Provide the [X, Y] coordinate of the cell's center where the given text is located.  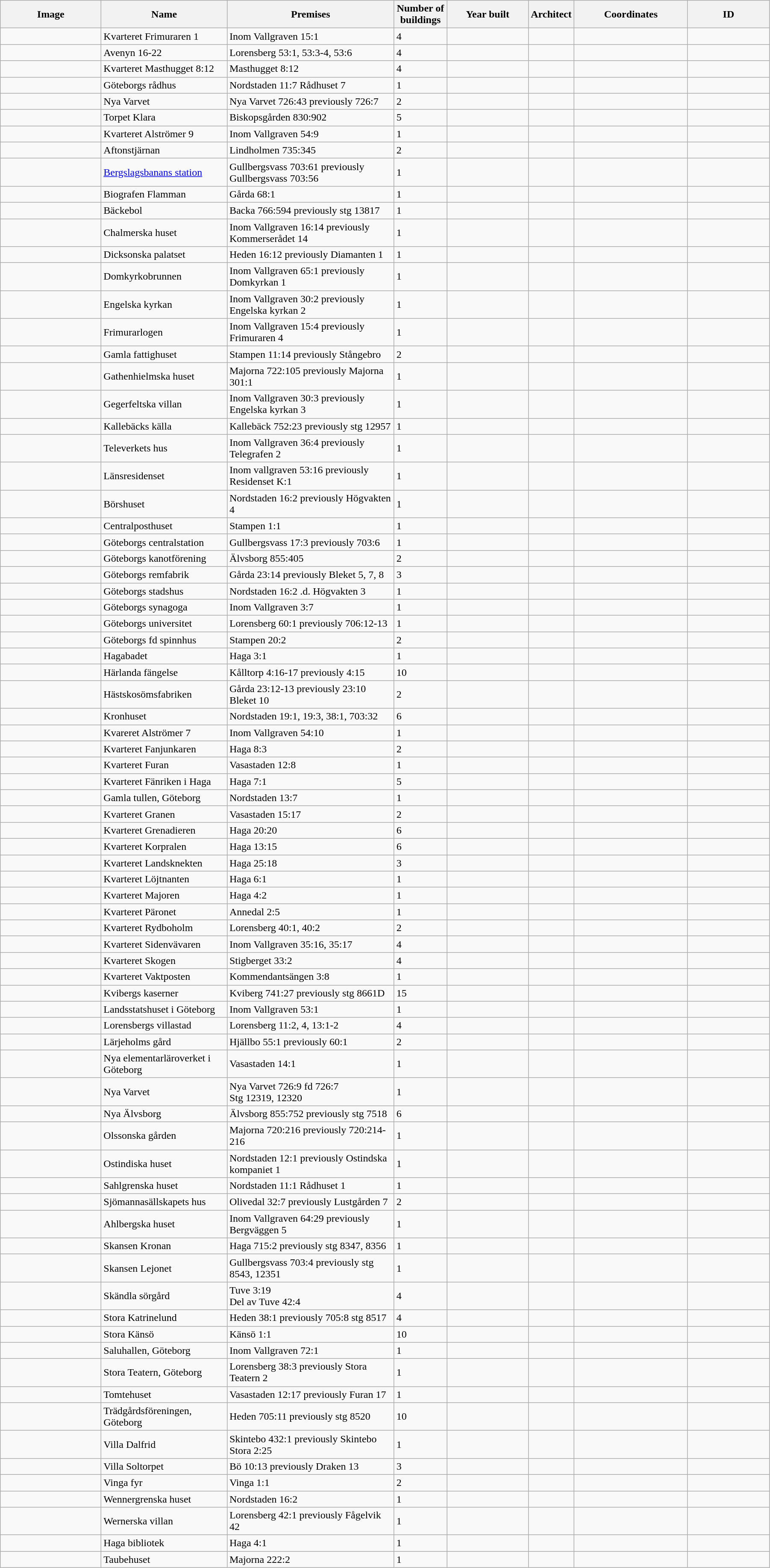
Biskopsgården 830:902 [310, 118]
Kvarteret Furan [164, 765]
Bergslagsbanans station [164, 172]
Trädgårdsföreningen, Göteborg [164, 1417]
Stora Känsö [164, 1334]
Inom Vallgraven 30:2 previously Engelska kyrkan 2 [310, 304]
Bö 10:13 previously Draken 13 [310, 1466]
Gullbergsvass 703:61 previously Gullbergsvass 703:56 [310, 172]
Nordstaden 11:7 Rådhuset 7 [310, 85]
Stora Katrinelund [164, 1318]
Skansen Lejonet [164, 1268]
Sahlgrenska huset [164, 1186]
Olssonska gården [164, 1135]
Stampen 11:14 previously Stångebro [310, 354]
Haga bibliotek [164, 1543]
Vasastaden 12:8 [310, 765]
Inom Vallgraven 53:1 [310, 1009]
Gårda 23:12-13 previously 23:10Bleket 10 [310, 694]
Göteborgs universitet [164, 624]
Kvarteret Rydboholm [164, 928]
Torpet Klara [164, 118]
Kvarteret Landsknekten [164, 863]
Saluhallen, Göteborg [164, 1350]
Kvarteret Vaktposten [164, 977]
Vasastaden 12:17 previously Furan 17 [310, 1394]
Nya elementarläroverket i Göteborg [164, 1064]
Heden 16:12 previously Diamanten 1 [310, 255]
Backa 766:594 previously stg 13817 [310, 210]
Inom vallgraven 53:16 previously Residenset K:1 [310, 476]
Gamla tullen, Göteborg [164, 798]
Inom Vallgraven 35:16, 35:17 [310, 944]
Masthugget 8:12 [310, 69]
Inom Vallgraven 15:1 [310, 36]
Kvarteret Fanjunkaren [164, 749]
Haga 6:1 [310, 879]
Lärjeholms gård [164, 1042]
Stampen 1:1 [310, 526]
Göteborgs kanotförening [164, 558]
Aftonstjärnan [164, 150]
Haga 13:15 [310, 846]
Haga 3:1 [310, 656]
Kallebäck 752:23 previously stg 12957 [310, 426]
Kronhuset [164, 716]
Kålltorp 4:16-17 previously 4:15 [310, 672]
Härlanda fängelse [164, 672]
Engelska kyrkan [164, 304]
Taubehuset [164, 1559]
Stampen 20:2 [310, 640]
Kvarteret Skogen [164, 961]
Kommendantsängen 3:8 [310, 977]
Kallebäcks källa [164, 426]
15 [420, 993]
Frimurarlogen [164, 333]
Kvarteret Fänriken i Haga [164, 781]
Olivedal 32:7 previously Lustgården 7 [310, 1202]
Inom Vallgraven 64:29 previously Bergväggen 5 [310, 1224]
Lorensberg 38:3 previously Stora Teatern 2 [310, 1372]
Majorna 722:105 previously Majorna 301:1 [310, 376]
Televerkets hus [164, 448]
Haga 4:2 [310, 896]
Älvsborg 855:405 [310, 558]
Domkyrkobrunnen [164, 277]
Hjällbo 55:1 previously 60:1 [310, 1042]
Inom Vallgraven 65:1 previously Domkyrkan 1 [310, 277]
Premises [310, 15]
Kvarteret Päronet [164, 912]
Gullbergsvass 703:4 previously stg 8543, 12351 [310, 1268]
Gårda 23:14 previously Bleket 5, 7, 8 [310, 575]
Heden 38:1 previously 705:8 stg 8517 [310, 1318]
Göteborgs remfabrik [164, 575]
Haga 4:1 [310, 1543]
Länsresidenset [164, 476]
Centralposthuset [164, 526]
Avenyn 16-22 [164, 53]
Haga 7:1 [310, 781]
Number ofbuildings [420, 15]
Tomtehuset [164, 1394]
Ahlbergska huset [164, 1224]
Lorensberg 60:1 previously 706:12-13 [310, 624]
Hagabadet [164, 656]
Känsö 1:1 [310, 1334]
Villa Soltorpet [164, 1466]
Tuve 3:19Del av Tuve 42:4 [310, 1296]
Lorensberg 53:1, 53:3-4, 53:6 [310, 53]
Kviberg 741:27 previously stg 8661D [310, 993]
Vasastaden 14:1 [310, 1064]
Vasastaden 15:17 [310, 814]
Kvarteret Korpralen [164, 846]
Dicksonska palatset [164, 255]
Nya Älvsborg [164, 1114]
Annedal 2:5 [310, 912]
Skansen Kronan [164, 1246]
Year built [488, 15]
Nordstaden 16:2 previously Högvakten 4 [310, 504]
Gårda 68:1 [310, 194]
Haga 715:2 previously stg 8347, 8356 [310, 1246]
Stigberget 33:2 [310, 961]
Coordinates [631, 15]
Architect [551, 15]
Lorensberg 11:2, 4, 13:1-2 [310, 1026]
Inom Vallgraven 16:14 previously Kommerserådet 14 [310, 233]
Haga 25:18 [310, 863]
Nya Varvet 726:43 previously 726:7 [310, 101]
Vinga fyr [164, 1483]
Gathenhielmska huset [164, 376]
Majorna 720:216 previously 720:214-216 [310, 1135]
Gamla fattighuset [164, 354]
Kvarteret Alströmer 9 [164, 134]
Image [51, 15]
Ostindiska huset [164, 1164]
Name [164, 15]
Lindholmen 735:345 [310, 150]
Biografen Flamman [164, 194]
Skintebo 432:1 previously Skintebo Stora 2:25 [310, 1444]
Inom Vallgraven 3:7 [310, 607]
Kvibergs kaserner [164, 993]
Kvarteret Sidenvävaren [164, 944]
Kvareret Alströmer 7 [164, 733]
Göteborgs synagoga [164, 607]
Chalmerska huset [164, 233]
Göteborgs stadshus [164, 591]
Inom Vallgraven 54:10 [310, 733]
Haga 20:20 [310, 830]
Nordstaden 11:1 Rådhuset 1 [310, 1186]
Kvarteret Grenadieren [164, 830]
Kvarteret Löjtnanten [164, 879]
Gegerfeltska villan [164, 404]
Wernerska villan [164, 1521]
Landsstatshuset i Göteborg [164, 1009]
Nordstaden 16:2 [310, 1499]
Nordstaden 19:1, 19:3, 38:1, 703:32 [310, 716]
Inom Vallgraven 54:9 [310, 134]
Nya Varvet 726:9 fd 726:7Stg 12319, 12320 [310, 1092]
Sjömannasällskapets hus [164, 1202]
Kvarteret Majoren [164, 896]
Lorensbergs villastad [164, 1026]
Kvarteret Frimuraren 1 [164, 36]
Älvsborg 855:752 previously stg 7518 [310, 1114]
Stora Teatern, Göteborg [164, 1372]
Vinga 1:1 [310, 1483]
Majorna 222:2 [310, 1559]
Nordstaden 12:1 previously Ostindska kompaniet 1 [310, 1164]
Hästskosömsfabriken [164, 694]
Haga 8:3 [310, 749]
Inom Vallgraven 15:4 previously Frimuraren 4 [310, 333]
Inom Vallgraven 36:4 previously Telegrafen 2 [310, 448]
Wennergrenska huset [164, 1499]
Göteborgs centralstation [164, 542]
Inom Vallgraven 72:1 [310, 1350]
Villa Dalfrid [164, 1444]
Nordstaden 16:2 .d. Högvakten 3 [310, 591]
Inom Vallgraven 30:3 previously Engelska kyrkan 3 [310, 404]
Kvarteret Masthugget 8:12 [164, 69]
Heden 705:11 previously stg 8520 [310, 1417]
Nordstaden 13:7 [310, 798]
Börshuset [164, 504]
Lorensberg 40:1, 40:2 [310, 928]
Gullbergsvass 17:3 previously 703:6 [310, 542]
Göteborgs fd spinnhus [164, 640]
Kvarteret Granen [164, 814]
Bäckebol [164, 210]
Göteborgs rådhus [164, 85]
ID [728, 15]
Lorensberg 42:1 previously Fågelvik 42 [310, 1521]
Skändla sörgård [164, 1296]
